Provide the (x, y) coordinate of the cell's center where the given text is located.  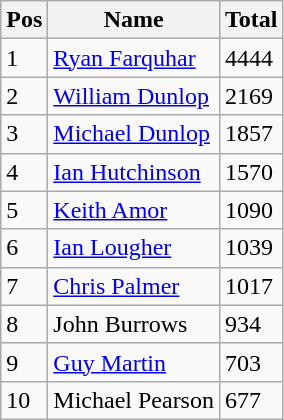
Ryan Farquhar (134, 58)
10 (24, 400)
Ian Lougher (134, 248)
8 (24, 324)
703 (251, 362)
677 (251, 400)
1857 (251, 134)
John Burrows (134, 324)
Michael Dunlop (134, 134)
9 (24, 362)
1017 (251, 286)
2 (24, 96)
Guy Martin (134, 362)
1039 (251, 248)
4444 (251, 58)
1 (24, 58)
Chris Palmer (134, 286)
William Dunlop (134, 96)
2169 (251, 96)
Pos (24, 20)
3 (24, 134)
5 (24, 210)
934 (251, 324)
Michael Pearson (134, 400)
Keith Amor (134, 210)
1570 (251, 172)
6 (24, 248)
7 (24, 286)
Ian Hutchinson (134, 172)
Name (134, 20)
1090 (251, 210)
4 (24, 172)
Total (251, 20)
